Capture the cell that displays the provided text and extract its (X, Y) central coordinate. 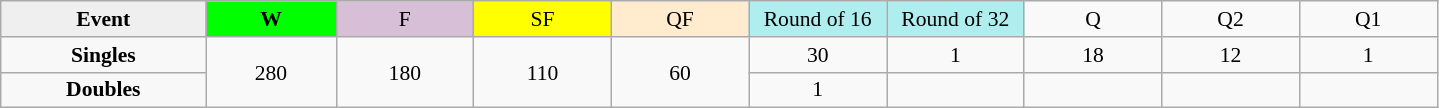
60 (680, 72)
SF (543, 19)
W (271, 19)
Q1 (1368, 19)
30 (818, 55)
Q2 (1231, 19)
Doubles (104, 90)
QF (680, 19)
F (405, 19)
Round of 16 (818, 19)
280 (271, 72)
180 (405, 72)
18 (1093, 55)
110 (543, 72)
Event (104, 19)
Singles (104, 55)
Q (1093, 19)
Round of 32 (955, 19)
12 (1231, 55)
